Extract the (x, y) coordinate from the center of the cell holding the provided text.  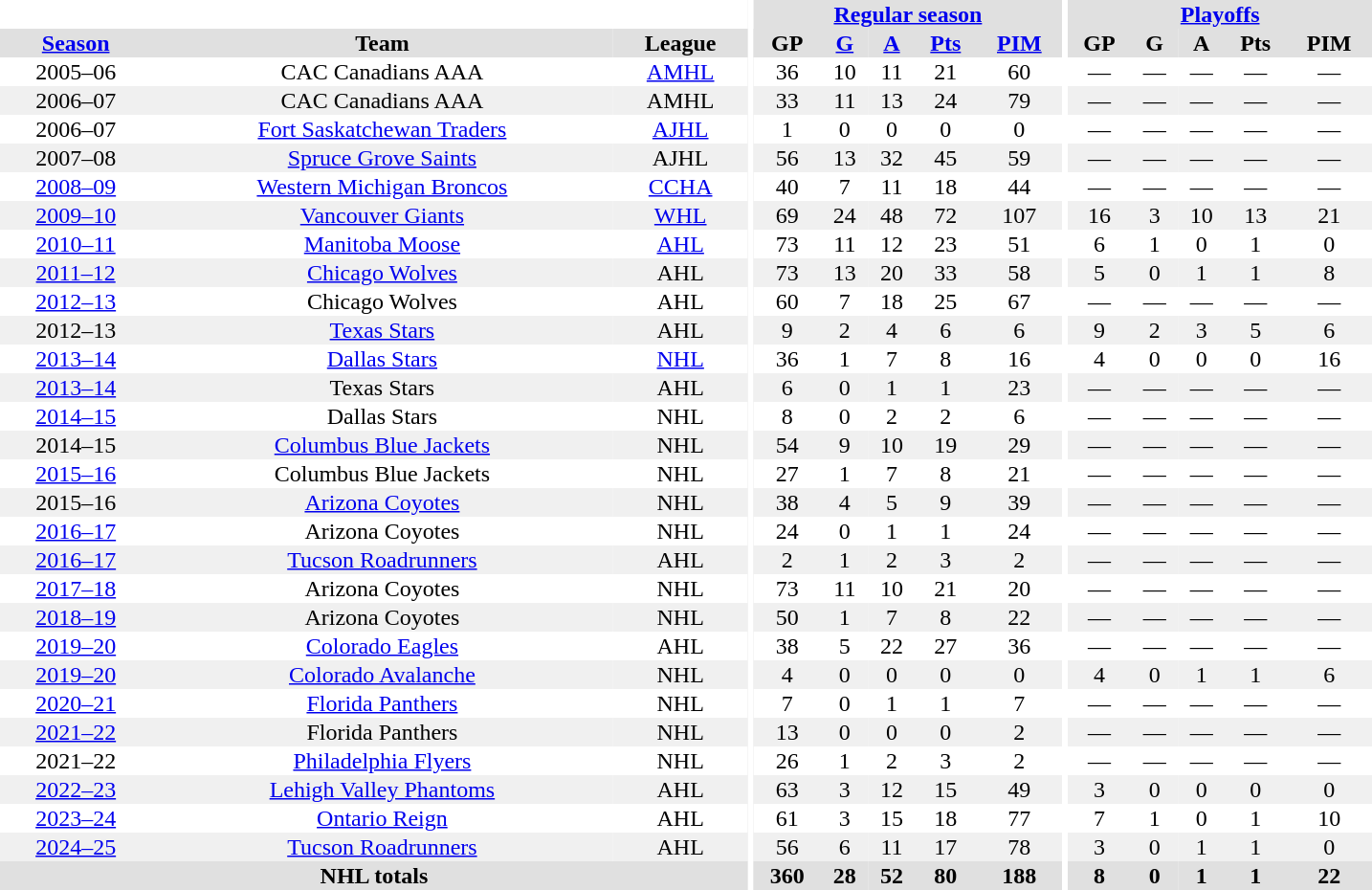
2022–23 (76, 790)
26 (786, 761)
Playoffs (1220, 14)
39 (1019, 502)
2008–09 (76, 187)
Ontario Reign (382, 818)
League (681, 43)
40 (786, 187)
44 (1019, 187)
29 (1019, 445)
Team (382, 43)
28 (844, 876)
Western Michigan Broncos (382, 187)
2007–08 (76, 158)
Philadelphia Flyers (382, 761)
80 (946, 876)
51 (1019, 244)
59 (1019, 158)
NHL totals (374, 876)
Season (76, 43)
19 (946, 445)
WHL (681, 215)
Regular season (907, 14)
63 (786, 790)
50 (786, 617)
2005–06 (76, 72)
17 (946, 847)
2023–24 (76, 818)
32 (892, 158)
107 (1019, 215)
45 (946, 158)
52 (892, 876)
54 (786, 445)
2010–11 (76, 244)
Colorado Eagles (382, 646)
67 (1019, 301)
Spruce Grove Saints (382, 158)
Fort Saskatchewan Traders (382, 129)
48 (892, 215)
69 (786, 215)
2009–10 (76, 215)
360 (786, 876)
2018–19 (76, 617)
58 (1019, 273)
79 (1019, 100)
2020–21 (76, 703)
25 (946, 301)
Manitoba Moose (382, 244)
49 (1019, 790)
2017–18 (76, 589)
2011–12 (76, 273)
2024–25 (76, 847)
188 (1019, 876)
77 (1019, 818)
Vancouver Giants (382, 215)
78 (1019, 847)
72 (946, 215)
Colorado Avalanche (382, 675)
Lehigh Valley Phantoms (382, 790)
CCHA (681, 187)
61 (786, 818)
